Determine the (X, Y) coordinate at the center of the cell enclosing the given text.  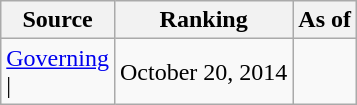
As of (325, 20)
October 20, 2014 (203, 72)
Governing| (58, 72)
Source (58, 20)
Ranking (203, 20)
